Locate the cell with the specified text and output its [x, y] center coordinate. 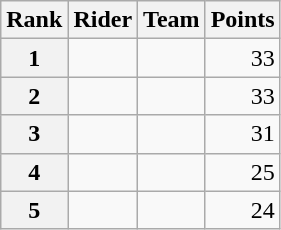
4 [34, 172]
Points [242, 20]
Rider [103, 20]
25 [242, 172]
5 [34, 210]
2 [34, 96]
Rank [34, 20]
Team [172, 20]
3 [34, 134]
1 [34, 58]
24 [242, 210]
31 [242, 134]
